Detect which cell encompasses the target text, then output its [X, Y] center coordinate. 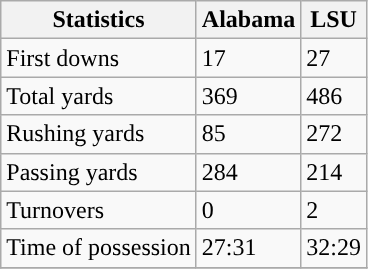
Rushing yards [99, 134]
284 [248, 172]
85 [248, 134]
Turnovers [99, 210]
0 [248, 210]
Total yards [99, 96]
32:29 [334, 248]
27:31 [248, 248]
17 [248, 58]
486 [334, 96]
First downs [99, 58]
2 [334, 210]
LSU [334, 20]
272 [334, 134]
Alabama [248, 20]
Passing yards [99, 172]
214 [334, 172]
Statistics [99, 20]
369 [248, 96]
Time of possession [99, 248]
27 [334, 58]
